Output the (X, Y) coordinate of the center of the cell containing the given text.  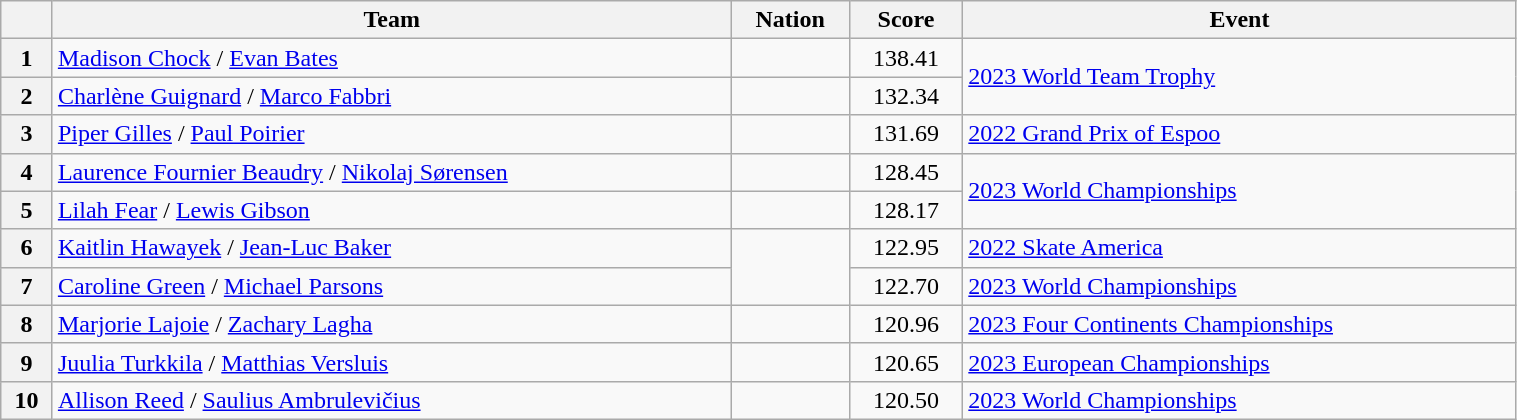
1 (27, 58)
122.95 (906, 248)
3 (27, 134)
138.41 (906, 58)
Nation (790, 20)
128.45 (906, 172)
2023 World Team Trophy (1240, 77)
4 (27, 172)
120.65 (906, 362)
Event (1240, 20)
128.17 (906, 210)
Charlène Guignard / Marco Fabbri (392, 96)
Laurence Fournier Beaudry / Nikolaj Sørensen (392, 172)
132.34 (906, 96)
Score (906, 20)
Piper Gilles / Paul Poirier (392, 134)
120.96 (906, 324)
10 (27, 400)
Allison Reed / Saulius Ambrulevičius (392, 400)
8 (27, 324)
2023 European Championships (1240, 362)
2022 Grand Prix of Espoo (1240, 134)
9 (27, 362)
Kaitlin Hawayek / Jean-Luc Baker (392, 248)
Team (392, 20)
122.70 (906, 286)
Caroline Green / Michael Parsons (392, 286)
2022 Skate America (1240, 248)
Marjorie Lajoie / Zachary Lagha (392, 324)
6 (27, 248)
Lilah Fear / Lewis Gibson (392, 210)
Madison Chock / Evan Bates (392, 58)
2023 Four Continents Championships (1240, 324)
2 (27, 96)
7 (27, 286)
131.69 (906, 134)
120.50 (906, 400)
Juulia Turkkila / Matthias Versluis (392, 362)
5 (27, 210)
